Extract the [X, Y] coordinate from the center of the cell holding the provided text.  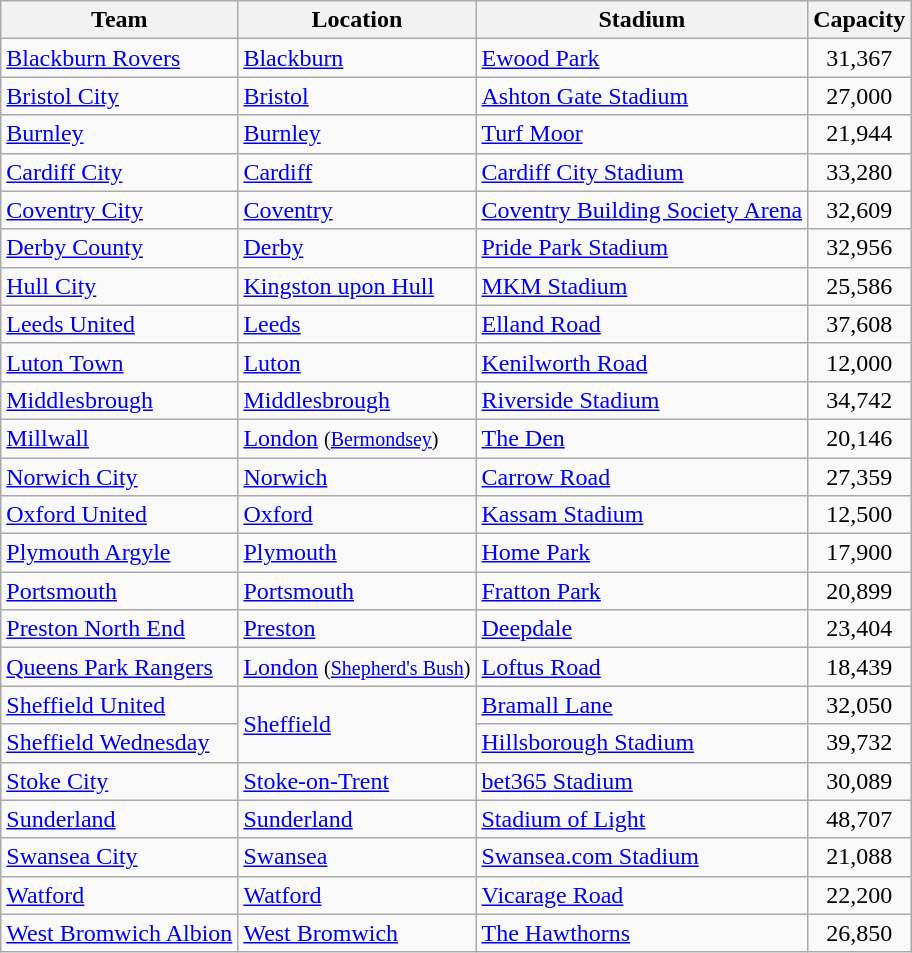
17,900 [860, 553]
Swansea [357, 857]
12,500 [860, 515]
Derby County [120, 248]
Norwich [357, 477]
Coventry Building Society Arena [642, 210]
Hillsborough Stadium [642, 743]
Pride Park Stadium [642, 248]
31,367 [860, 58]
The Den [642, 438]
London (Bermondsey) [357, 438]
39,732 [860, 743]
The Hawthorns [642, 933]
Coventry City [120, 210]
Carrow Road [642, 477]
Ewood Park [642, 58]
23,404 [860, 629]
32,609 [860, 210]
Oxford [357, 515]
21,944 [860, 134]
Team [120, 20]
Norwich City [120, 477]
bet365 Stadium [642, 781]
Ashton Gate Stadium [642, 96]
Kingston upon Hull [357, 286]
Hull City [120, 286]
Oxford United [120, 515]
Home Park [642, 553]
30,089 [860, 781]
Blackburn Rovers [120, 58]
27,359 [860, 477]
Bristol [357, 96]
Swansea.com Stadium [642, 857]
Kenilworth Road [642, 362]
20,899 [860, 591]
Sheffield United [120, 705]
Queens Park Rangers [120, 667]
Leeds United [120, 324]
Elland Road [642, 324]
20,146 [860, 438]
Preston [357, 629]
Plymouth [357, 553]
Coventry [357, 210]
Bramall Lane [642, 705]
22,200 [860, 895]
Turf Moor [642, 134]
18,439 [860, 667]
Fratton Park [642, 591]
Stadium [642, 20]
London (Shepherd's Bush) [357, 667]
27,000 [860, 96]
34,742 [860, 400]
Luton [357, 362]
Leeds [357, 324]
MKM Stadium [642, 286]
Cardiff City Stadium [642, 172]
Stoke-on-Trent [357, 781]
Sheffield [357, 724]
12,000 [860, 362]
Cardiff [357, 172]
Bristol City [120, 96]
32,050 [860, 705]
48,707 [860, 819]
Deepdale [642, 629]
26,850 [860, 933]
Loftus Road [642, 667]
Cardiff City [120, 172]
Kassam Stadium [642, 515]
West Bromwich Albion [120, 933]
Millwall [120, 438]
West Bromwich [357, 933]
32,956 [860, 248]
Swansea City [120, 857]
Preston North End [120, 629]
Plymouth Argyle [120, 553]
Luton Town [120, 362]
Riverside Stadium [642, 400]
Sheffield Wednesday [120, 743]
Derby [357, 248]
Stadium of Light [642, 819]
21,088 [860, 857]
Blackburn [357, 58]
37,608 [860, 324]
Capacity [860, 20]
Stoke City [120, 781]
33,280 [860, 172]
25,586 [860, 286]
Location [357, 20]
Vicarage Road [642, 895]
